Pinpoint the cell where the given text exists, returning its [x, y] midpoint coordinate. 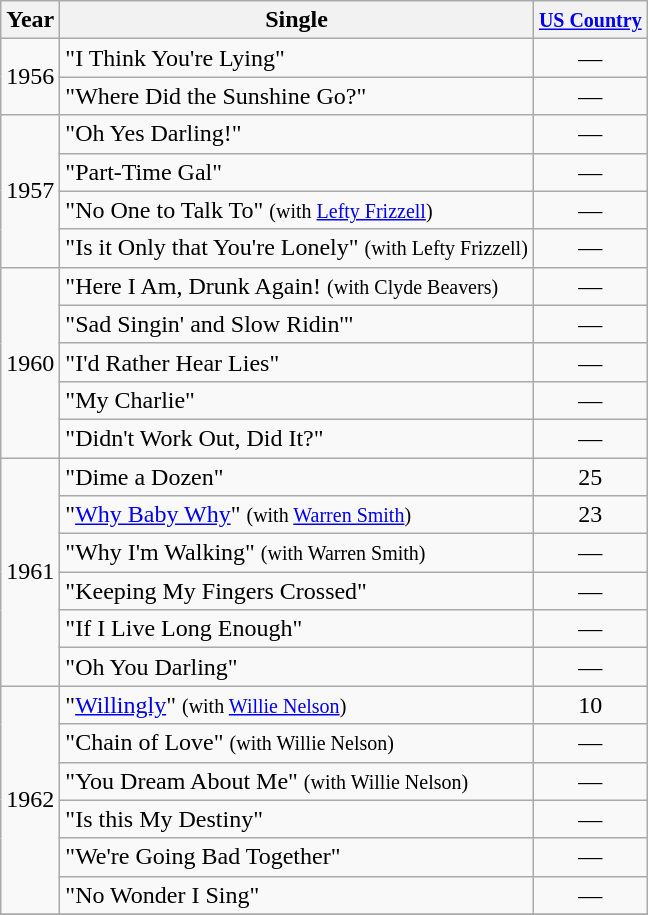
"Part-Time Gal" [297, 172]
"No One to Talk To" (with Lefty Frizzell) [297, 210]
"Here I Am, Drunk Again! (with Clyde Beavers) [297, 286]
"I Think You're Lying" [297, 58]
"Why Baby Why" (with Warren Smith) [297, 515]
"Oh You Darling" [297, 667]
"You Dream About Me" (with Willie Nelson) [297, 781]
"Didn't Work Out, Did It?" [297, 438]
1961 [30, 572]
"We're Going Bad Together" [297, 857]
"Oh Yes Darling!" [297, 134]
"Where Did the Sunshine Go?" [297, 96]
"Is it Only that You're Lonely" (with Lefty Frizzell) [297, 248]
"Sad Singin' and Slow Ridin'" [297, 324]
10 [590, 705]
"Is this My Destiny" [297, 819]
US Country [590, 20]
"Keeping My Fingers Crossed" [297, 591]
1960 [30, 362]
23 [590, 515]
Year [30, 20]
1957 [30, 191]
"Dime a Dozen" [297, 477]
"My Charlie" [297, 400]
"Why I'm Walking" (with Warren Smith) [297, 553]
1962 [30, 800]
25 [590, 477]
"If I Live Long Enough" [297, 629]
1956 [30, 77]
"No Wonder I Sing" [297, 895]
Single [297, 20]
"Chain of Love" (with Willie Nelson) [297, 743]
"Willingly" (with Willie Nelson) [297, 705]
"I'd Rather Hear Lies" [297, 362]
